Scan for the cell matching the given text and deliver its (x, y) coordinate at center. 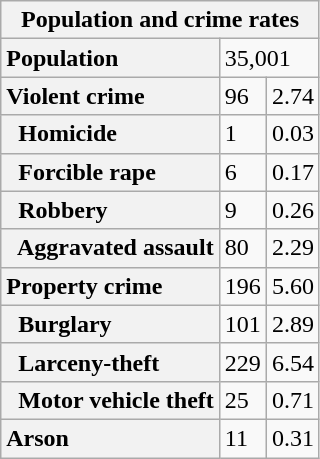
Arson (110, 438)
1 (242, 134)
Motor vehicle theft (110, 400)
Violent crime (110, 96)
9 (242, 210)
80 (242, 248)
6 (242, 172)
0.26 (292, 210)
0.71 (292, 400)
196 (242, 286)
101 (242, 324)
2.89 (292, 324)
Aggravated assault (110, 248)
229 (242, 362)
0.17 (292, 172)
Larceny-theft (110, 362)
0.03 (292, 134)
2.74 (292, 96)
0.31 (292, 438)
Burglary (110, 324)
96 (242, 96)
Population and crime rates (160, 20)
2.29 (292, 248)
Property crime (110, 286)
Homicide (110, 134)
5.60 (292, 286)
35,001 (269, 58)
Robbery (110, 210)
Population (110, 58)
11 (242, 438)
Forcible rape (110, 172)
25 (242, 400)
6.54 (292, 362)
